Determine the [X, Y] coordinate at the center of the cell enclosing the given text.  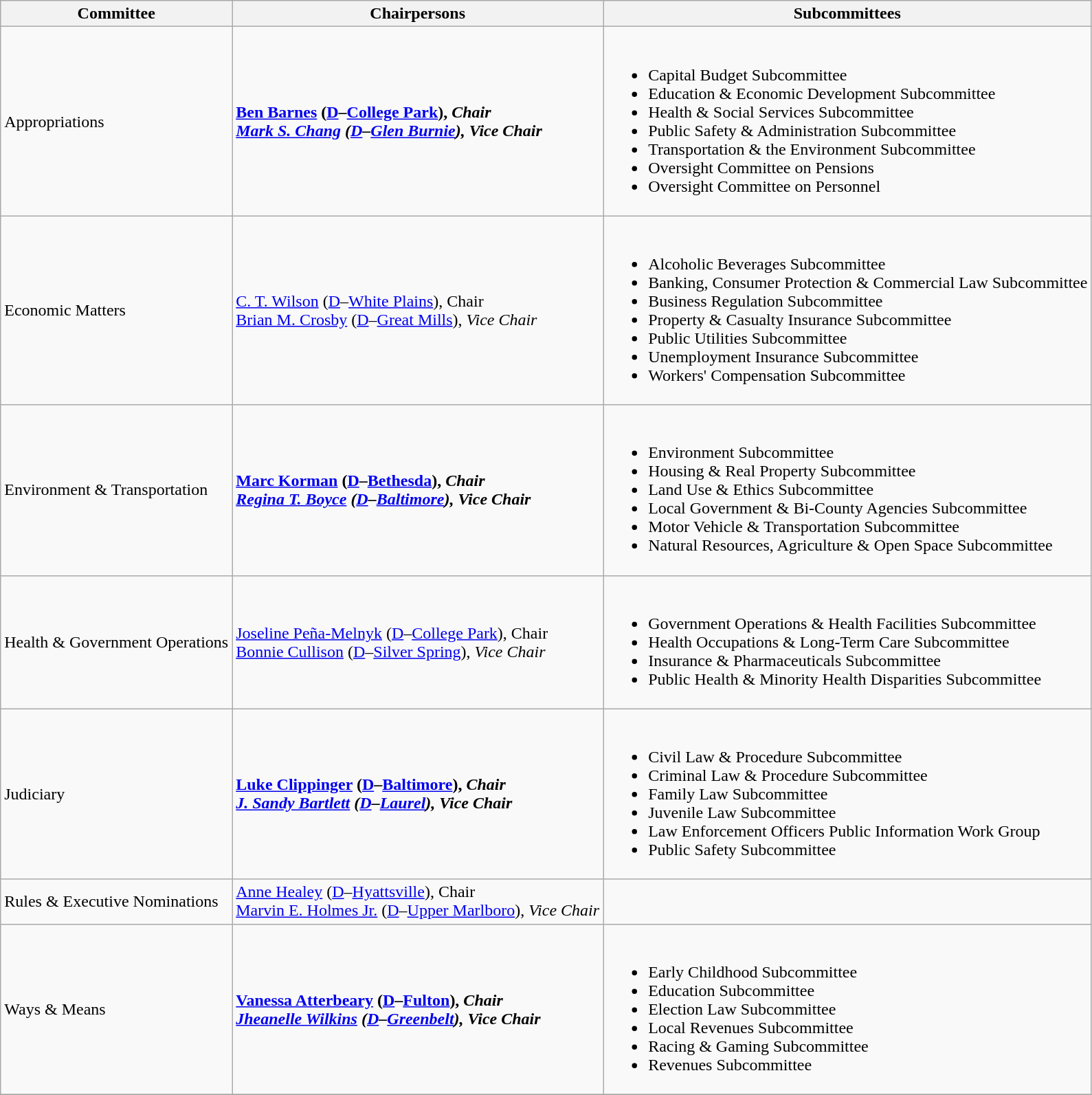
Luke Clippinger (D–Baltimore), ChairJ. Sandy Bartlett (D–Laurel), Vice Chair [418, 794]
Committee [117, 14]
Marc Korman (D–Bethesda), ChairRegina T. Boyce (D–Baltimore), Vice Chair [418, 490]
C. T. Wilson (D–White Plains), ChairBrian M. Crosby (D–Great Mills), Vice Chair [418, 311]
Joseline Peña-Melnyk (D–College Park), ChairBonnie Cullison (D–Silver Spring), Vice Chair [418, 642]
Environment & Transportation [117, 490]
Subcommittees [847, 14]
Rules & Executive Nominations [117, 902]
Appropriations [117, 121]
Chairpersons [418, 14]
Ben Barnes (D–College Park), ChairMark S. Chang (D–Glen Burnie), Vice Chair [418, 121]
Anne Healey (D–Hyattsville), ChairMarvin E. Holmes Jr. (D–Upper Marlboro), Vice Chair [418, 902]
Vanessa Atterbeary (D–Fulton), ChairJheanelle Wilkins (D–Greenbelt), Vice Chair [418, 1009]
Ways & Means [117, 1009]
Judiciary [117, 794]
Economic Matters [117, 311]
Health & Government Operations [117, 642]
